Return the (X, Y) coordinate for the center point of the cell that contains the specified text.  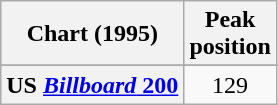
US Billboard 200 (92, 85)
Chart (1995) (92, 34)
Peakposition (230, 34)
129 (230, 85)
